Detect which cell encompasses the target text, then output its (X, Y) center coordinate. 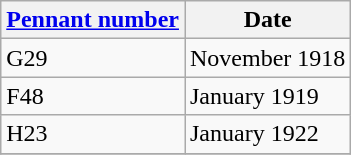
F48 (93, 96)
January 1919 (267, 96)
Pennant number (93, 20)
G29 (93, 58)
H23 (93, 134)
Date (267, 20)
January 1922 (267, 134)
November 1918 (267, 58)
